Return [X, Y] of the center of cell containing provided text 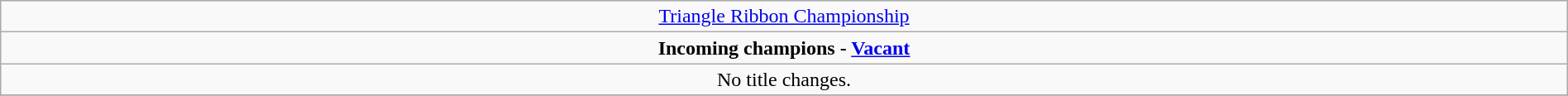
Triangle Ribbon Championship [784, 17]
No title changes. [784, 79]
Incoming champions - Vacant [784, 48]
